Scan for the cell matching the given text and deliver its [X, Y] coordinate at center. 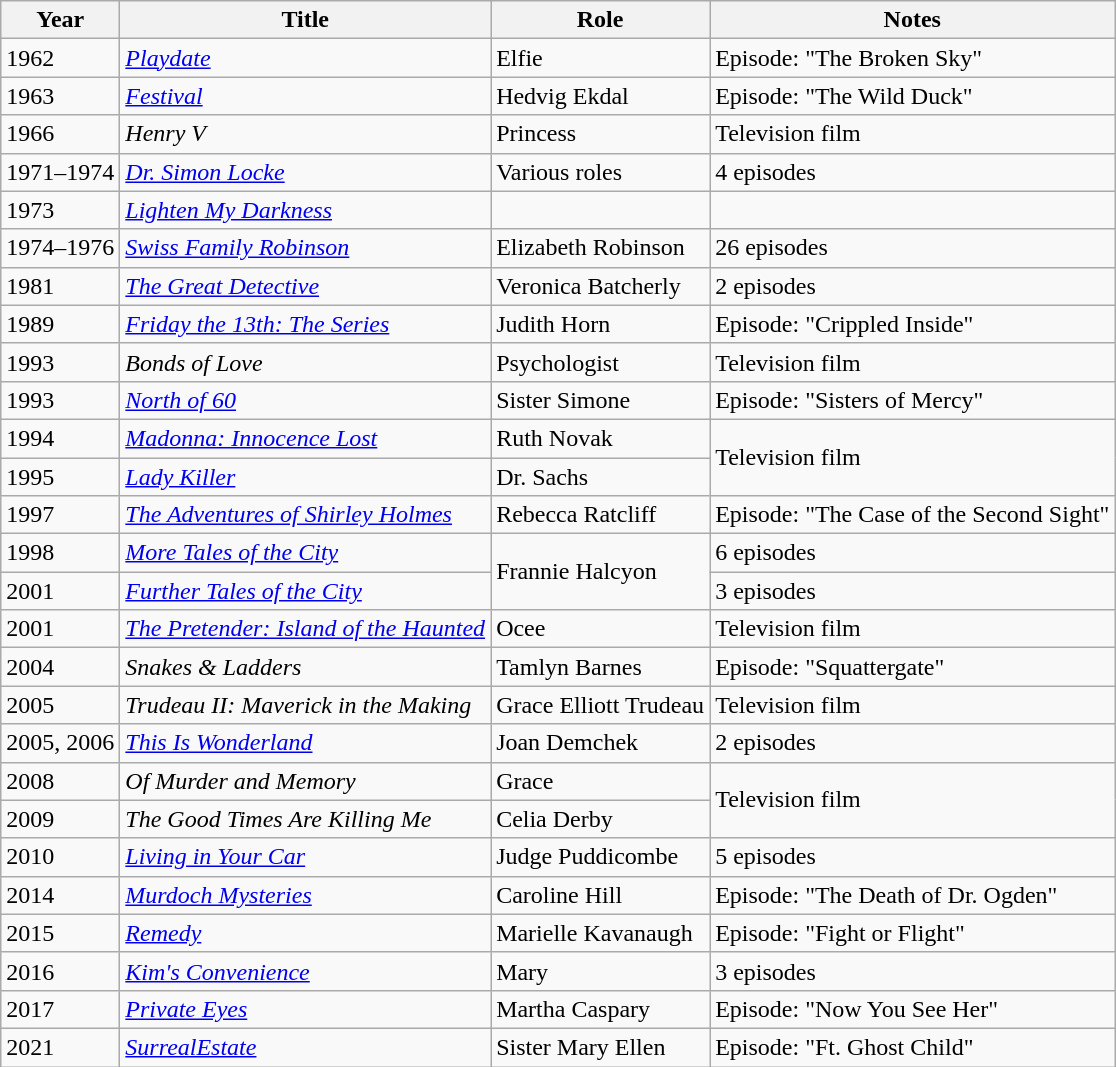
2017 [60, 1009]
1981 [60, 286]
The Good Times Are Killing Me [306, 819]
Grace Elliott Trudeau [600, 705]
Dr. Simon Locke [306, 172]
Kim's Convenience [306, 971]
Living in Your Car [306, 857]
Episode: "The Wild Duck" [912, 96]
Lighten My Darkness [306, 210]
The Great Detective [306, 286]
Ruth Novak [600, 438]
Princess [600, 134]
1995 [60, 477]
2008 [60, 781]
Joan Demchek [600, 743]
Of Murder and Memory [306, 781]
Episode: "Sisters of Mercy" [912, 400]
Episode: "Ft. Ghost Child" [912, 1047]
1973 [60, 210]
Sister Mary Ellen [600, 1047]
Year [60, 20]
Grace [600, 781]
Henry V [306, 134]
Mary [600, 971]
Friday the 13th: The Series [306, 324]
Private Eyes [306, 1009]
Playdate [306, 58]
1971–1974 [60, 172]
2014 [60, 895]
Bonds of Love [306, 362]
Episode: "Now You See Her" [912, 1009]
2016 [60, 971]
1974–1976 [60, 248]
1998 [60, 553]
Notes [912, 20]
Further Tales of the City [306, 591]
Martha Caspary [600, 1009]
2021 [60, 1047]
Rebecca Ratcliff [600, 515]
Episode: "Fight or Flight" [912, 933]
Episode: "The Broken Sky" [912, 58]
Madonna: Innocence Lost [306, 438]
1989 [60, 324]
1997 [60, 515]
1962 [60, 58]
More Tales of the City [306, 553]
Lady Killer [306, 477]
Title [306, 20]
Episode: "Squattergate" [912, 667]
2005 [60, 705]
Judge Puddicombe [600, 857]
North of 60 [306, 400]
Role [600, 20]
Various roles [600, 172]
Episode: "The Case of the Second Sight" [912, 515]
26 episodes [912, 248]
Marielle Kavanaugh [600, 933]
Episode: "Crippled Inside" [912, 324]
Trudeau II: Maverick in the Making [306, 705]
6 episodes [912, 553]
Veronica Batcherly [600, 286]
Swiss Family Robinson [306, 248]
1963 [60, 96]
Remedy [306, 933]
Elizabeth Robinson [600, 248]
This Is Wonderland [306, 743]
Festival [306, 96]
1994 [60, 438]
2004 [60, 667]
Hedvig Ekdal [600, 96]
2015 [60, 933]
Frannie Halcyon [600, 572]
Judith Horn [600, 324]
The Pretender: Island of the Haunted [306, 629]
Psychologist [600, 362]
Dr. Sachs [600, 477]
Elfie [600, 58]
Ocee [600, 629]
5 episodes [912, 857]
The Adventures of Shirley Holmes [306, 515]
Caroline Hill [600, 895]
Sister Simone [600, 400]
Episode: "The Death of Dr. Ogden" [912, 895]
Murdoch Mysteries [306, 895]
2010 [60, 857]
2005, 2006 [60, 743]
Celia Derby [600, 819]
2009 [60, 819]
Tamlyn Barnes [600, 667]
SurrealEstate [306, 1047]
1966 [60, 134]
4 episodes [912, 172]
Snakes & Ladders [306, 667]
